Determine the (X, Y) coordinate at the center of the cell enclosing the given text.  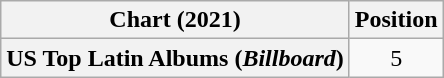
US Top Latin Albums (Billboard) (176, 58)
Position (396, 20)
5 (396, 58)
Chart (2021) (176, 20)
